Locate the cell with the specified text and output its (X, Y) center coordinate. 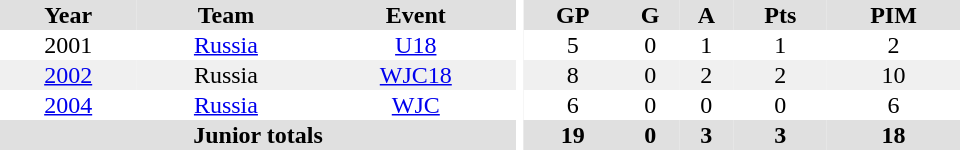
19 (572, 135)
G (650, 15)
A (706, 15)
8 (572, 75)
Pts (781, 15)
2002 (68, 75)
10 (894, 75)
18 (894, 135)
WJC18 (416, 75)
2001 (68, 45)
2004 (68, 105)
Junior totals (258, 135)
Year (68, 15)
GP (572, 15)
5 (572, 45)
PIM (894, 15)
WJC (416, 105)
Event (416, 15)
U18 (416, 45)
Team (226, 15)
